Detect which cell encompasses the target text, then output its [X, Y] center coordinate. 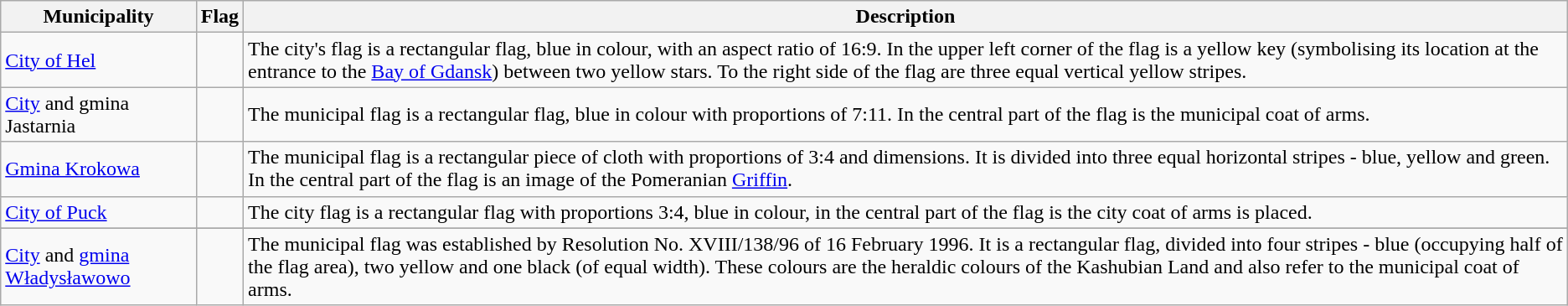
City of Puck [99, 212]
City and gmina Jastarnia [99, 114]
Municipality [99, 17]
City of Hel [99, 60]
Flag [219, 17]
City and gmina Władysławowo [99, 267]
Description [906, 17]
The city flag is a rectangular flag with proportions 3:4, blue in colour, in the central part of the flag is the city coat of arms is placed. [906, 212]
Gmina Krokowa [99, 169]
The municipal flag is a rectangular flag, blue in colour with proportions of 7:11. In the central part of the flag is the municipal coat of arms. [906, 114]
